Return [x, y] of the center of cell containing provided text 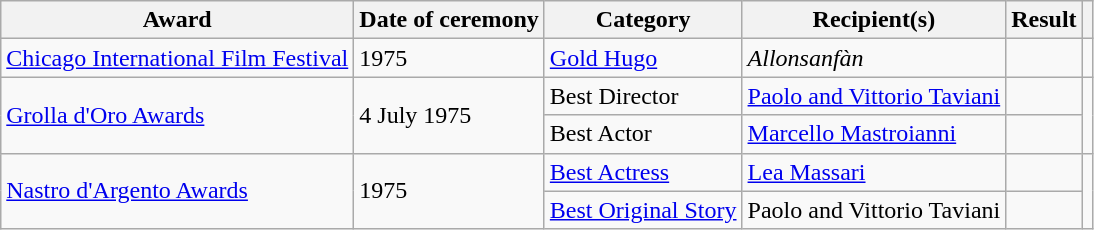
Result [1044, 20]
Nastro d'Argento Awards [178, 191]
Allonsanfàn [874, 58]
Recipient(s) [874, 20]
Lea Massari [874, 172]
4 July 1975 [450, 115]
Date of ceremony [450, 20]
Grolla d'Oro Awards [178, 115]
Best Actor [643, 134]
Chicago International Film Festival [178, 58]
Gold Hugo [643, 58]
Award [178, 20]
Best Actress [643, 172]
Marcello Mastroianni [874, 134]
Best Original Story [643, 210]
Best Director [643, 96]
Category [643, 20]
